Capture the cell that displays the provided text and extract its [X, Y] central coordinate. 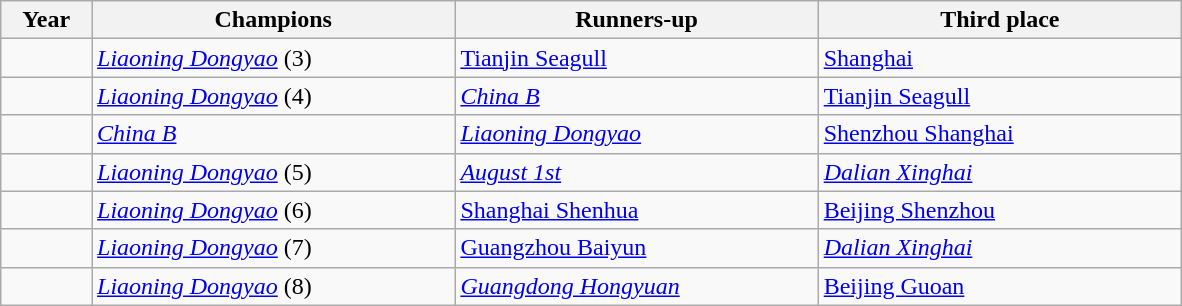
Liaoning Dongyao (8) [274, 286]
Guangzhou Baiyun [636, 248]
Liaoning Dongyao [636, 134]
Champions [274, 20]
Beijing Guoan [1000, 286]
August 1st [636, 172]
Liaoning Dongyao (5) [274, 172]
Runners-up [636, 20]
Liaoning Dongyao (3) [274, 58]
Shenzhou Shanghai [1000, 134]
Year [46, 20]
Liaoning Dongyao (4) [274, 96]
Guangdong Hongyuan [636, 286]
Third place [1000, 20]
Liaoning Dongyao (6) [274, 210]
Beijing Shenzhou [1000, 210]
Liaoning Dongyao (7) [274, 248]
Shanghai [1000, 58]
Shanghai Shenhua [636, 210]
